Output the [X, Y] coordinate of the center of the cell containing the given text.  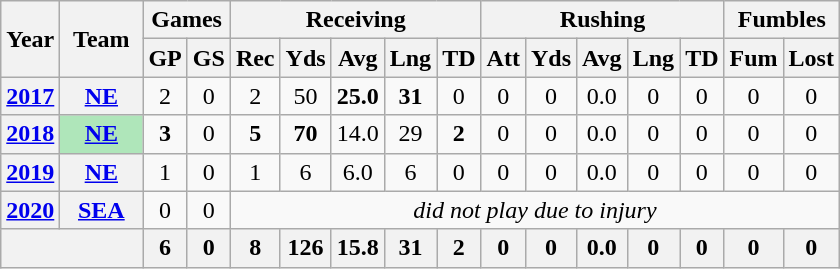
70 [306, 134]
2018 [30, 134]
50 [306, 96]
15.8 [358, 248]
14.0 [358, 134]
126 [306, 248]
Fum [754, 58]
Year [30, 39]
3 [165, 134]
Rec [255, 58]
2020 [30, 210]
8 [255, 248]
Team [102, 39]
29 [410, 134]
5 [255, 134]
Lost [811, 58]
Fumbles [782, 20]
GS [208, 58]
Receiving [356, 20]
Att [503, 58]
SEA [102, 210]
GP [165, 58]
Games [186, 20]
25.0 [358, 96]
Rushing [602, 20]
6.0 [358, 172]
2019 [30, 172]
did not play due to injury [534, 210]
2017 [30, 96]
